Locate the cell with the specified text and output its (x, y) center coordinate. 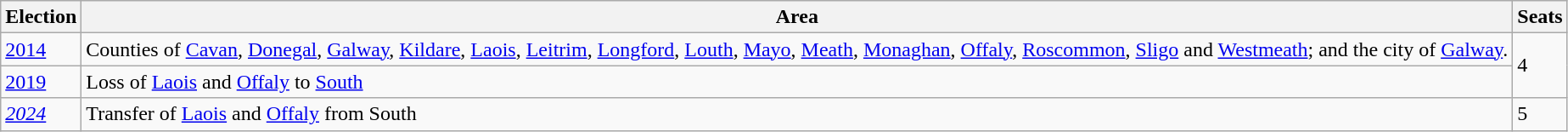
2014 (41, 49)
5 (1540, 114)
Election (41, 17)
Seats (1540, 17)
Transfer of Laois and Offaly from South (797, 114)
2024 (41, 114)
Area (797, 17)
4 (1540, 66)
Loss of Laois and Offaly to South (797, 82)
2019 (41, 82)
